Output the (x, y) coordinate of the center of the cell containing the given text.  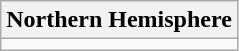
Northern Hemisphere (120, 20)
